Extract the [x, y] coordinate from the center of the cell holding the provided text.  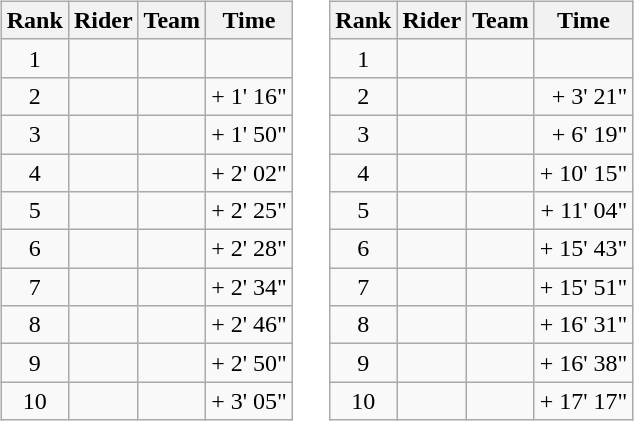
+ 17' 17" [584, 401]
+ 2' 25" [250, 211]
+ 1' 50" [250, 134]
+ 11' 04" [584, 211]
+ 3' 21" [584, 96]
+ 2' 34" [250, 287]
+ 10' 15" [584, 173]
+ 2' 28" [250, 249]
+ 1' 16" [250, 96]
+ 3' 05" [250, 401]
+ 16' 38" [584, 363]
+ 2' 50" [250, 363]
+ 15' 43" [584, 249]
+ 15' 51" [584, 287]
+ 2' 46" [250, 325]
+ 2' 02" [250, 173]
+ 6' 19" [584, 134]
+ 16' 31" [584, 325]
